Determine the [x, y] coordinate at the center of the cell enclosing the given text.  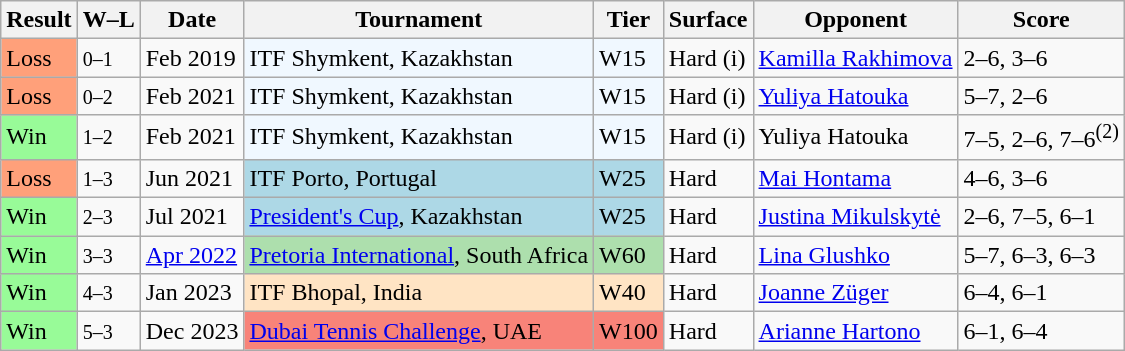
Dec 2023 [192, 331]
2–6, 3–6 [1041, 58]
Result [39, 20]
4–6, 3–6 [1041, 178]
Joanne Züger [856, 293]
6–1, 6–4 [1041, 331]
5–7, 2–6 [1041, 96]
Tournament [419, 20]
Arianne Hartono [856, 331]
Date [192, 20]
Pretoria International, South Africa [419, 255]
Justina Mikulskytė [856, 217]
W–L [108, 20]
1–2 [108, 138]
W40 [629, 293]
2–6, 7–5, 6–1 [1041, 217]
ITF Bhopal, India [419, 293]
W60 [629, 255]
W100 [629, 331]
Mai Hontama [856, 178]
5–3 [108, 331]
Opponent [856, 20]
Feb 2019 [192, 58]
2–3 [108, 217]
Lina Glushko [856, 255]
President's Cup, Kazakhstan [419, 217]
Tier [629, 20]
Jul 2021 [192, 217]
0–2 [108, 96]
ITF Porto, Portugal [419, 178]
Jan 2023 [192, 293]
Dubai Tennis Challenge, UAE [419, 331]
0–1 [108, 58]
Surface [708, 20]
5–7, 6–3, 6–3 [1041, 255]
Apr 2022 [192, 255]
7–5, 2–6, 7–6(2) [1041, 138]
3–3 [108, 255]
6–4, 6–1 [1041, 293]
Jun 2021 [192, 178]
Kamilla Rakhimova [856, 58]
Score [1041, 20]
1–3 [108, 178]
4–3 [108, 293]
